Find where the given text appears and provide that cell's center as (x, y) coordinate. 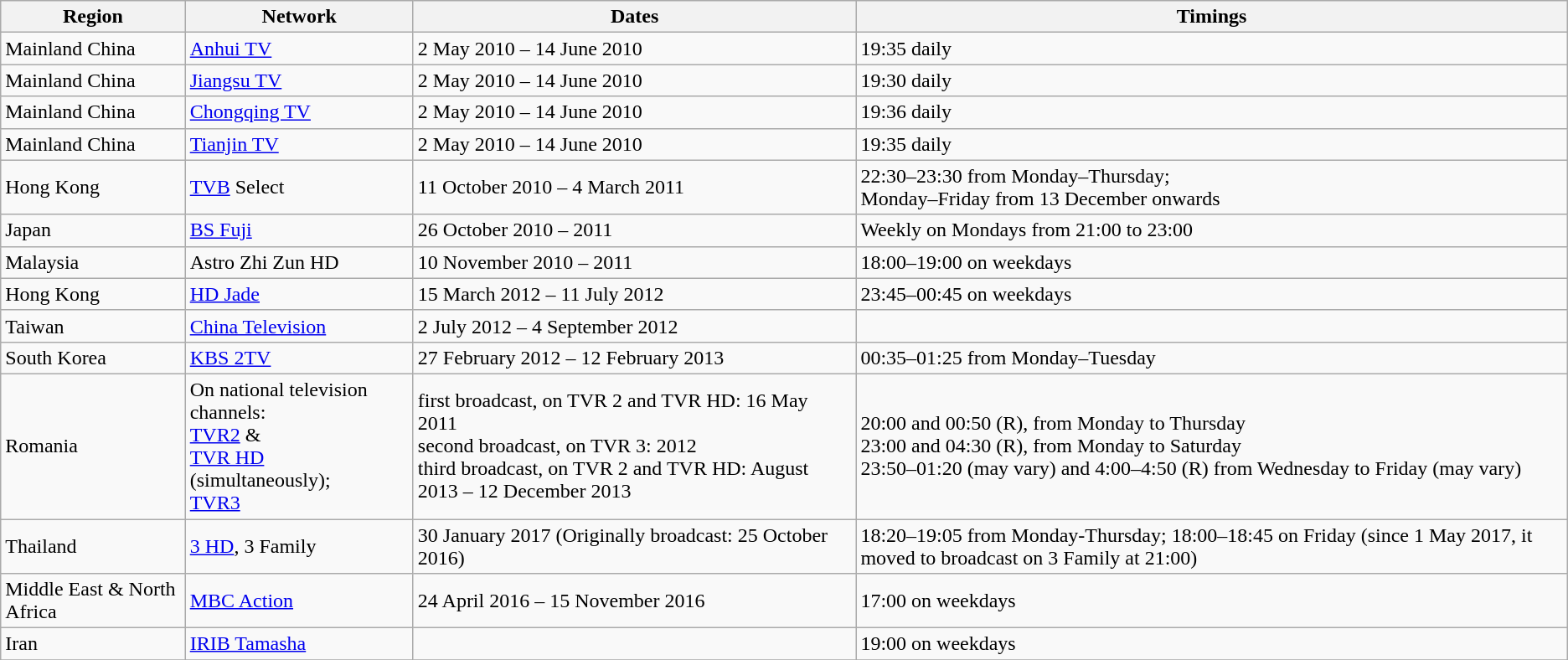
MBC Action (299, 601)
Region (93, 17)
Romania (93, 446)
Tianjin TV (299, 144)
22:30–23:30 from Monday–Thursday;Monday–Friday from 13 December onwards (1211, 188)
Jiangsu TV (299, 80)
Thailand (93, 546)
Dates (635, 17)
24 April 2016 – 15 November 2016 (635, 601)
Taiwan (93, 326)
Iran (93, 644)
On national television channels:TVR2 &TVR HD (simultaneously);TVR3 (299, 446)
11 October 2010 – 4 March 2011 (635, 188)
2 July 2012 – 4 September 2012 (635, 326)
3 HD, 3 Family (299, 546)
Anhui TV (299, 49)
IRIB Tamasha (299, 644)
Network (299, 17)
23:45–00:45 on weekdays (1211, 294)
Timings (1211, 17)
Chongqing TV (299, 112)
Malaysia (93, 262)
27 February 2012 – 12 February 2013 (635, 358)
Japan (93, 230)
26 October 2010 – 2011 (635, 230)
18:00–19:00 on weekdays (1211, 262)
17:00 on weekdays (1211, 601)
BS Fuji (299, 230)
TVB Select (299, 188)
first broadcast, on TVR 2 and TVR HD: 16 May 2011second broadcast, on TVR 3: 2012third broadcast, on TVR 2 and TVR HD: August 2013 – 12 December 2013 (635, 446)
China Television (299, 326)
Weekly on Mondays from 21:00 to 23:00 (1211, 230)
Middle East & North Africa (93, 601)
15 March 2012 – 11 July 2012 (635, 294)
30 January 2017 (Originally broadcast: 25 October 2016) (635, 546)
19:00 on weekdays (1211, 644)
10 November 2010 – 2011 (635, 262)
19:36 daily (1211, 112)
Astro Zhi Zun HD (299, 262)
19:30 daily (1211, 80)
South Korea (93, 358)
00:35–01:25 from Monday–Tuesday (1211, 358)
KBS 2TV (299, 358)
HD Jade (299, 294)
18:20–19:05 from Monday-Thursday; 18:00–18:45 on Friday (since 1 May 2017, it moved to broadcast on 3 Family at 21:00) (1211, 546)
